Output the (X, Y) coordinate of the center of the cell containing the given text.  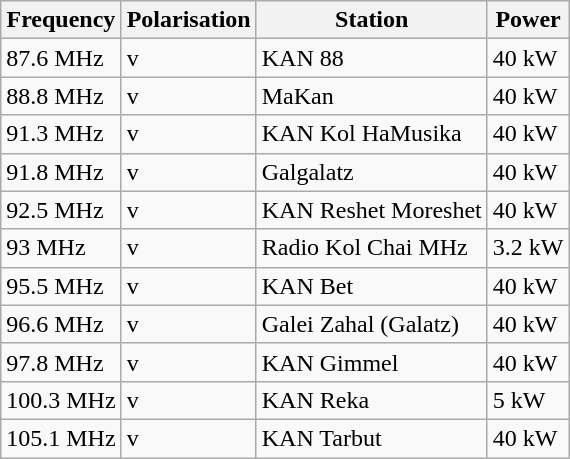
KAN Gimmel (372, 362)
MaKan (372, 96)
100.3 MHz (61, 400)
105.1 MHz (61, 438)
Station (372, 20)
Galei Zahal (Galatz) (372, 324)
Frequency (61, 20)
88.8 MHz (61, 96)
KAN Kol HaMusika (372, 134)
Power (528, 20)
97.8 MHz (61, 362)
93 MHz (61, 248)
3.2 kW (528, 248)
KAN Bet (372, 286)
95.5 MHz (61, 286)
5 kW (528, 400)
KAN 88 (372, 58)
Polarisation (188, 20)
91.3 MHz (61, 134)
KAN Tarbut (372, 438)
91.8 MHz (61, 172)
KAN Reka (372, 400)
KAN Reshet Moreshet (372, 210)
Radio Kol Chai MHz (372, 248)
87.6 MHz (61, 58)
Galgalatz (372, 172)
96.6 MHz (61, 324)
92.5 MHz (61, 210)
